Detect which cell encompasses the target text, then output its [X, Y] center coordinate. 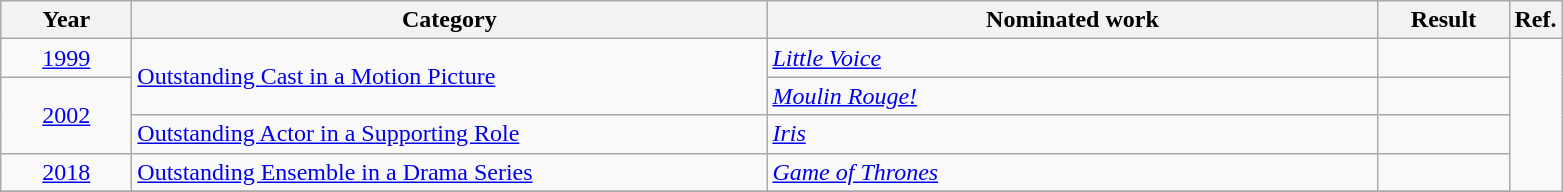
Moulin Rouge! [1072, 96]
Iris [1072, 134]
Outstanding Ensemble in a Drama Series [450, 172]
Little Voice [1072, 58]
1999 [66, 58]
Outstanding Cast in a Motion Picture [450, 77]
Game of Thrones [1072, 172]
Nominated work [1072, 20]
Ref. [1536, 20]
Category [450, 20]
Year [66, 20]
Outstanding Actor in a Supporting Role [450, 134]
2002 [66, 115]
Result [1444, 20]
2018 [66, 172]
